Identify which cell holds the provided text, then report its [X, Y] central coordinate. 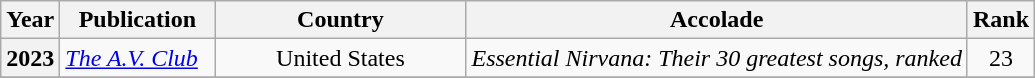
United States [340, 58]
Essential Nirvana: Their 30 greatest songs, ranked [716, 58]
Year [30, 20]
Rank [1000, 20]
23 [1000, 58]
The A.V. Club [138, 58]
2023 [30, 58]
Publication [138, 20]
Accolade [716, 20]
Country [340, 20]
